Provide the (x, y) coordinate of the cell's center where the given text is located.  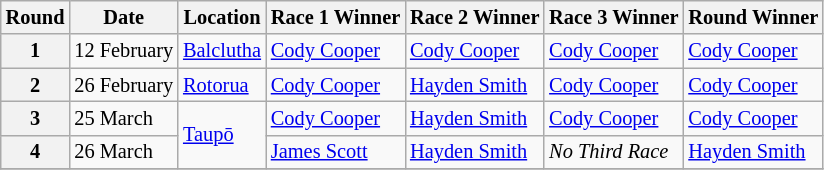
Rotorua (222, 85)
Location (222, 17)
1 (36, 51)
No Third Race (614, 152)
4 (36, 152)
Race 2 Winner (474, 17)
Taupō (222, 134)
Round (36, 17)
2 (36, 85)
Race 1 Winner (336, 17)
Race 3 Winner (614, 17)
James Scott (336, 152)
26 February (124, 85)
Date (124, 17)
Round Winner (753, 17)
3 (36, 118)
25 March (124, 118)
Balclutha (222, 51)
12 February (124, 51)
26 March (124, 152)
